Pinpoint the cell where the given text exists, returning its (X, Y) midpoint coordinate. 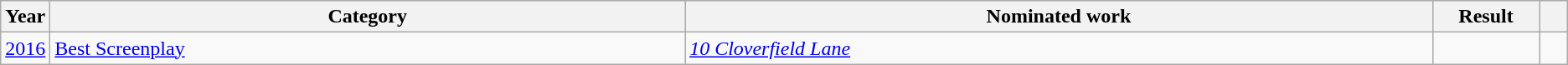
Nominated work (1059, 17)
Category (368, 17)
Year (25, 17)
2016 (25, 48)
10 Cloverfield Lane (1059, 48)
Best Screenplay (368, 48)
Result (1486, 17)
